Identify which cell holds the provided text, then report its (x, y) central coordinate. 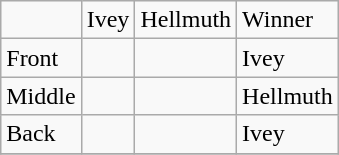
Middle (41, 96)
Winner (288, 20)
Front (41, 58)
Back (41, 134)
